Capture the cell that displays the provided text and extract its [X, Y] central coordinate. 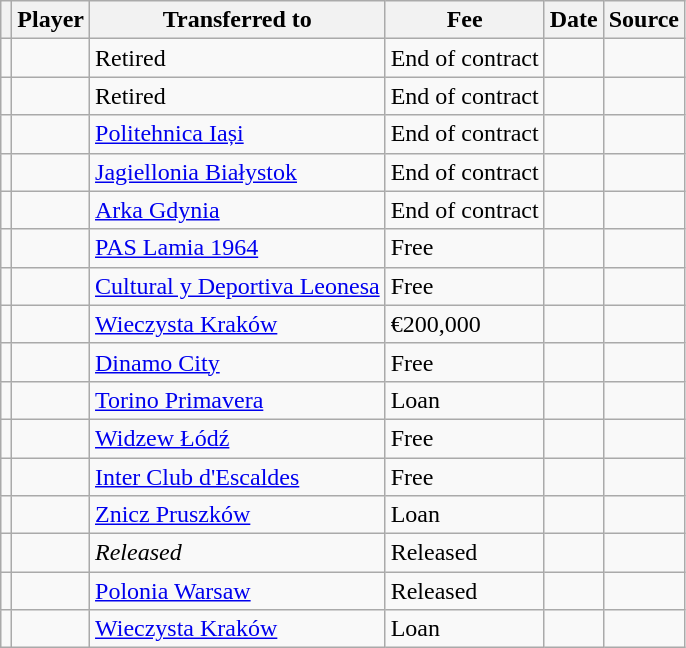
€200,000 [464, 324]
Transferred to [238, 20]
Source [644, 20]
Polonia Warsaw [238, 591]
Znicz Pruszków [238, 515]
Cultural y Deportiva Leonesa [238, 286]
Dinamo City [238, 362]
Torino Primavera [238, 400]
Fee [464, 20]
Date [574, 20]
Widzew Łódź [238, 438]
PAS Lamia 1964 [238, 248]
Player [51, 20]
Arka Gdynia [238, 210]
Inter Club d'Escaldes [238, 477]
Jagiellonia Białystok [238, 172]
Politehnica Iași [238, 134]
